Locate the cell with the specified text and output its [x, y] center coordinate. 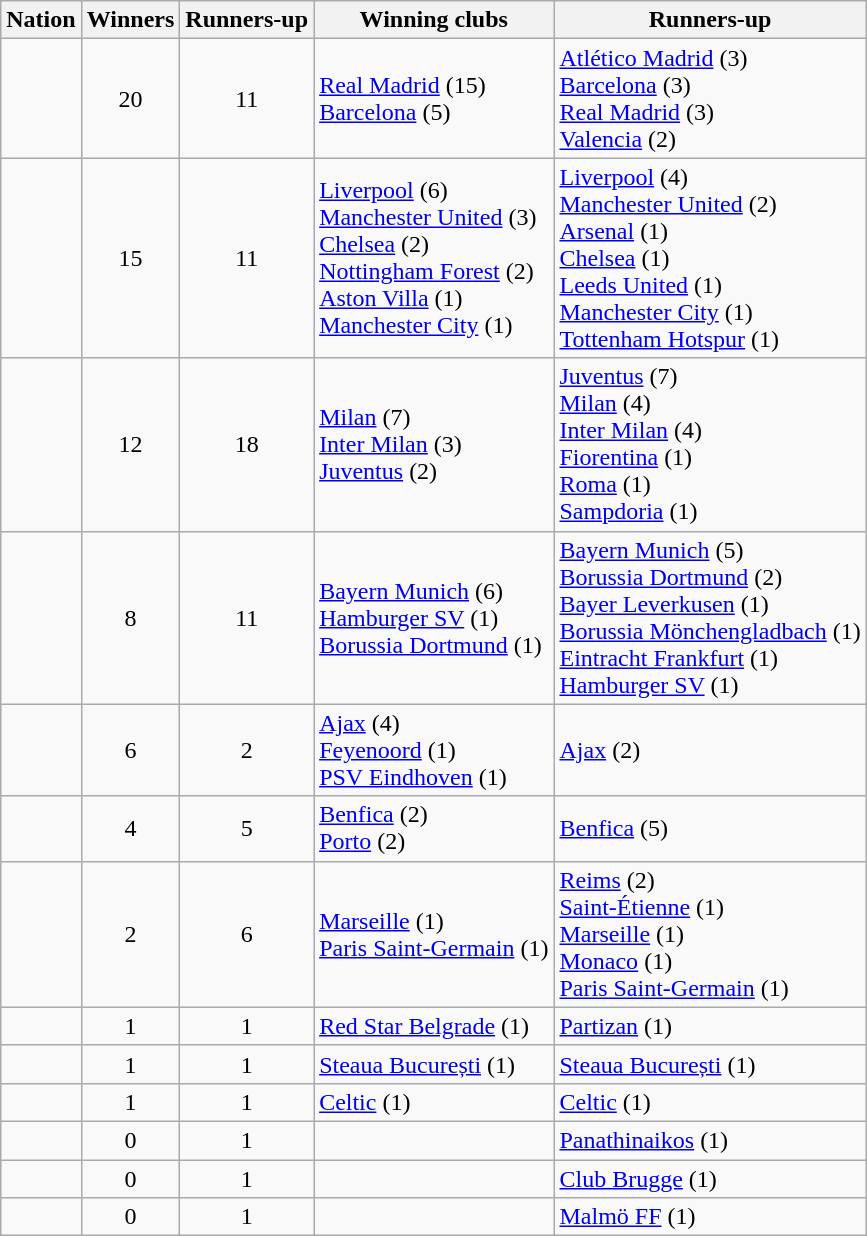
4 [130, 828]
15 [130, 258]
8 [130, 618]
20 [130, 98]
5 [247, 828]
Milan (7)Inter Milan (3)Juventus (2) [434, 444]
Winners [130, 20]
18 [247, 444]
Reims (2)Saint-Étienne (1)Marseille (1)Monaco (1)Paris Saint-Germain (1) [710, 934]
Club Brugge (1) [710, 1179]
Bayern Munich (5)Borussia Dortmund (2)Bayer Leverkusen (1)Borussia Mönchengladbach (1)Eintracht Frankfurt (1)Hamburger SV (1) [710, 618]
Ajax (2) [710, 750]
Panathinaikos (1) [710, 1140]
Red Star Belgrade (1) [434, 1026]
Partizan (1) [710, 1026]
Winning clubs [434, 20]
Benfica (2)Porto (2) [434, 828]
Atlético Madrid (3)Barcelona (3)Real Madrid (3)Valencia (2) [710, 98]
Juventus (7)Milan (4)Inter Milan (4)Fiorentina (1)Roma (1)Sampdoria (1) [710, 444]
Marseille (1)Paris Saint-Germain (1) [434, 934]
Ajax (4)Feyenoord (1)PSV Eindhoven (1) [434, 750]
Malmö FF (1) [710, 1217]
Bayern Munich (6)Hamburger SV (1)Borussia Dortmund (1) [434, 618]
Liverpool (6)Manchester United (3)Chelsea (2)Nottingham Forest (2)Aston Villa (1)Manchester City (1) [434, 258]
12 [130, 444]
Real Madrid (15)Barcelona (5) [434, 98]
Nation [41, 20]
Benfica (5) [710, 828]
Liverpool (4)Manchester United (2)Arsenal (1)Chelsea (1)Leeds United (1)Manchester City (1)Tottenham Hotspur (1) [710, 258]
